Return [x, y] of the center of cell containing provided text 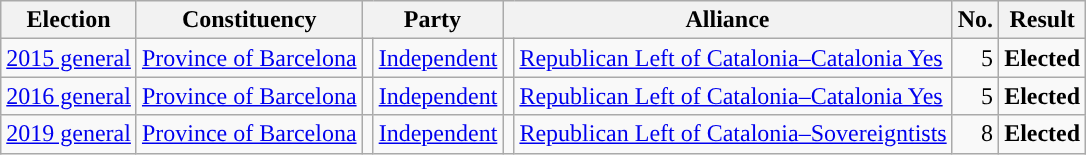
2016 general [69, 96]
Party [432, 20]
Election [69, 20]
Result [1042, 20]
8 [975, 134]
Alliance [728, 20]
No. [975, 20]
Republican Left of Catalonia–Sovereigntists [733, 134]
2015 general [69, 58]
2019 general [69, 134]
Constituency [249, 20]
